Provide the [X, Y] coordinate of the cell's center where the given text is located.  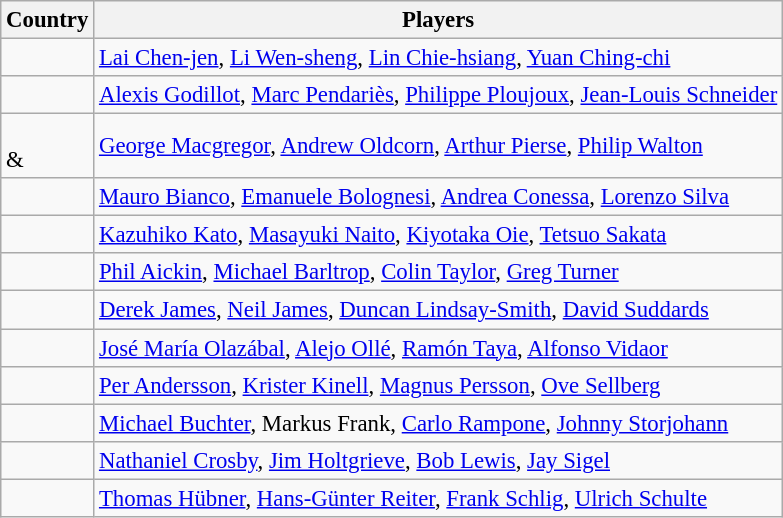
Mauro Bianco, Emanuele Bolognesi, Andrea Conessa, Lorenzo Silva [438, 197]
Derek James, Neil James, Duncan Lindsay-Smith, David Suddards [438, 310]
Nathaniel Crosby, Jim Holtgrieve, Bob Lewis, Jay Sigel [438, 460]
Thomas Hübner, Hans-Günter Reiter, Frank Schlig, Ulrich Schulte [438, 498]
Per Andersson, Krister Kinell, Magnus Persson, Ove Sellberg [438, 385]
Kazuhiko Kato, Masayuki Naito, Kiyotaka Oie, Tetsuo Sakata [438, 235]
Lai Chen-jen, Li Wen-sheng, Lin Chie-hsiang, Yuan Ching-chi [438, 58]
Phil Aickin, Michael Barltrop, Colin Taylor, Greg Turner [438, 273]
George Macgregor, Andrew Oldcorn, Arthur Pierse, Philip Walton [438, 146]
Country [48, 20]
Alexis Godillot, Marc Pendariès, Philippe Ploujoux, Jean-Louis Schneider [438, 95]
José María Olazábal, Alejo Ollé, Ramón Taya, Alfonso Vidaor [438, 348]
& [48, 146]
Players [438, 20]
Michael Buchter, Markus Frank, Carlo Rampone, Johnny Storjohann [438, 423]
